From the cell containing the given text, extract its center point as (x, y) coordinate. 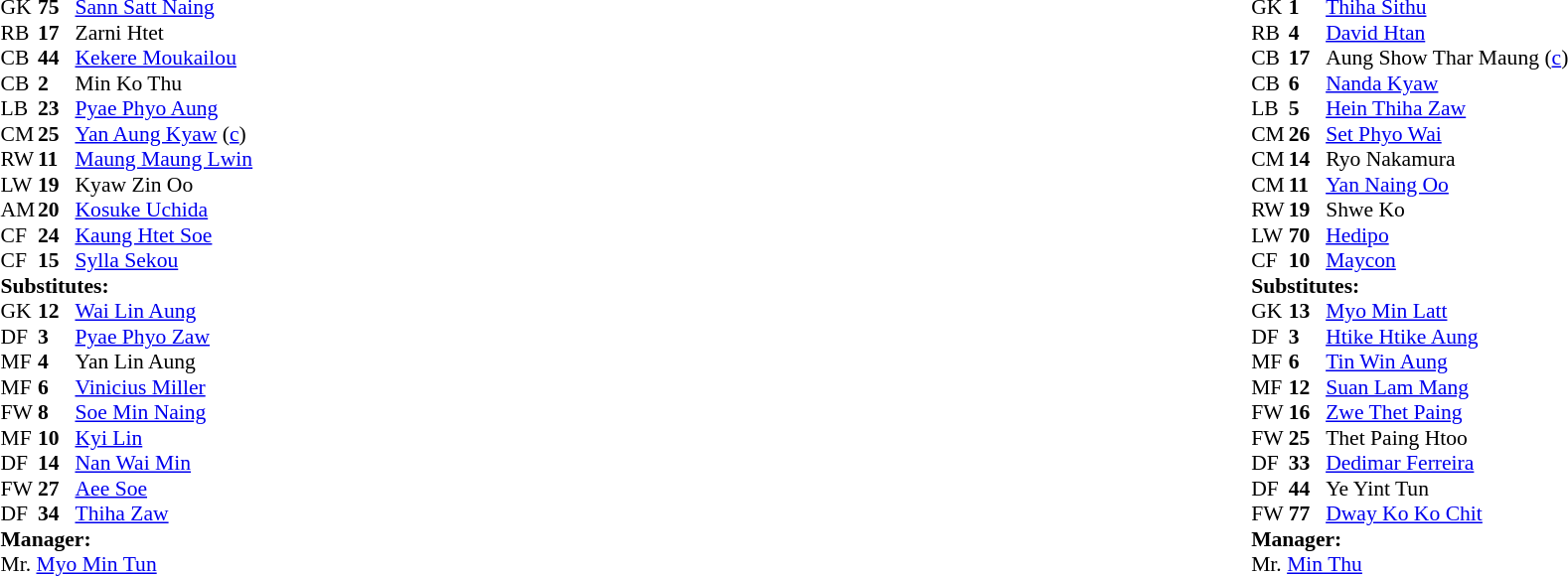
David Htan (1447, 33)
Kekere Moukailou (165, 59)
15 (57, 261)
Min Ko Thu (165, 83)
23 (57, 108)
Ryo Nakamura (1447, 160)
Kyaw Zin Oo (165, 185)
Maung Maung Lwin (165, 160)
16 (1308, 412)
Yan Lin Aung (165, 362)
24 (57, 235)
AM (19, 210)
Maycon (1447, 261)
Myo Min Latt (1447, 311)
Wai Lin Aung (165, 311)
Thiha Zaw (165, 513)
Pyae Phyo Aung (165, 108)
13 (1308, 311)
Kosuke Uchida (165, 210)
Ye Yint Tun (1447, 489)
Hedipo (1447, 235)
Zarni Htet (165, 33)
Hein Thiha Zaw (1447, 108)
26 (1308, 134)
Nan Wai Min (165, 464)
70 (1308, 235)
Dway Ko Ko Chit (1447, 513)
2 (57, 83)
Kaung Htet Soe (165, 235)
20 (57, 210)
Vinicius Miller (165, 387)
Set Phyo Wai (1447, 134)
Soe Min Naing (165, 412)
Shwe Ko (1447, 210)
34 (57, 513)
Kyi Lin (165, 438)
77 (1308, 513)
Aee Soe (165, 489)
Thet Paing Htoo (1447, 438)
5 (1308, 108)
8 (57, 412)
Aung Show Thar Maung (c) (1447, 59)
Dedimar Ferreira (1447, 464)
Pyae Phyo Zaw (165, 337)
33 (1308, 464)
27 (57, 489)
Tin Win Aung (1447, 362)
Htike Htike Aung (1447, 337)
Yan Naing Oo (1447, 185)
Nanda Kyaw (1447, 83)
Yan Aung Kyaw (c) (165, 134)
Sylla Sekou (165, 261)
Suan Lam Mang (1447, 387)
Zwe Thet Paing (1447, 412)
